Provide the (X, Y) coordinate of the cell's center where the given text is located.  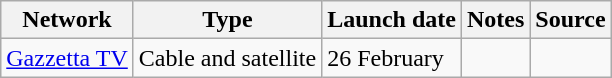
26 February (392, 58)
Gazzetta TV (68, 58)
Source (570, 20)
Type (227, 20)
Notes (495, 20)
Launch date (392, 20)
Network (68, 20)
Cable and satellite (227, 58)
